Determine the (x, y) coordinate at the center of the cell enclosing the given text.  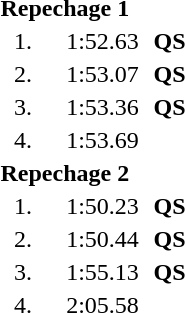
1:53.07 (102, 74)
1:52.63 (102, 41)
1:55.13 (102, 272)
1:50.23 (102, 206)
1:53.69 (102, 140)
1:53.36 (102, 107)
1:50.44 (102, 239)
